Extract the (x, y) coordinate from the center of the cell holding the provided text.  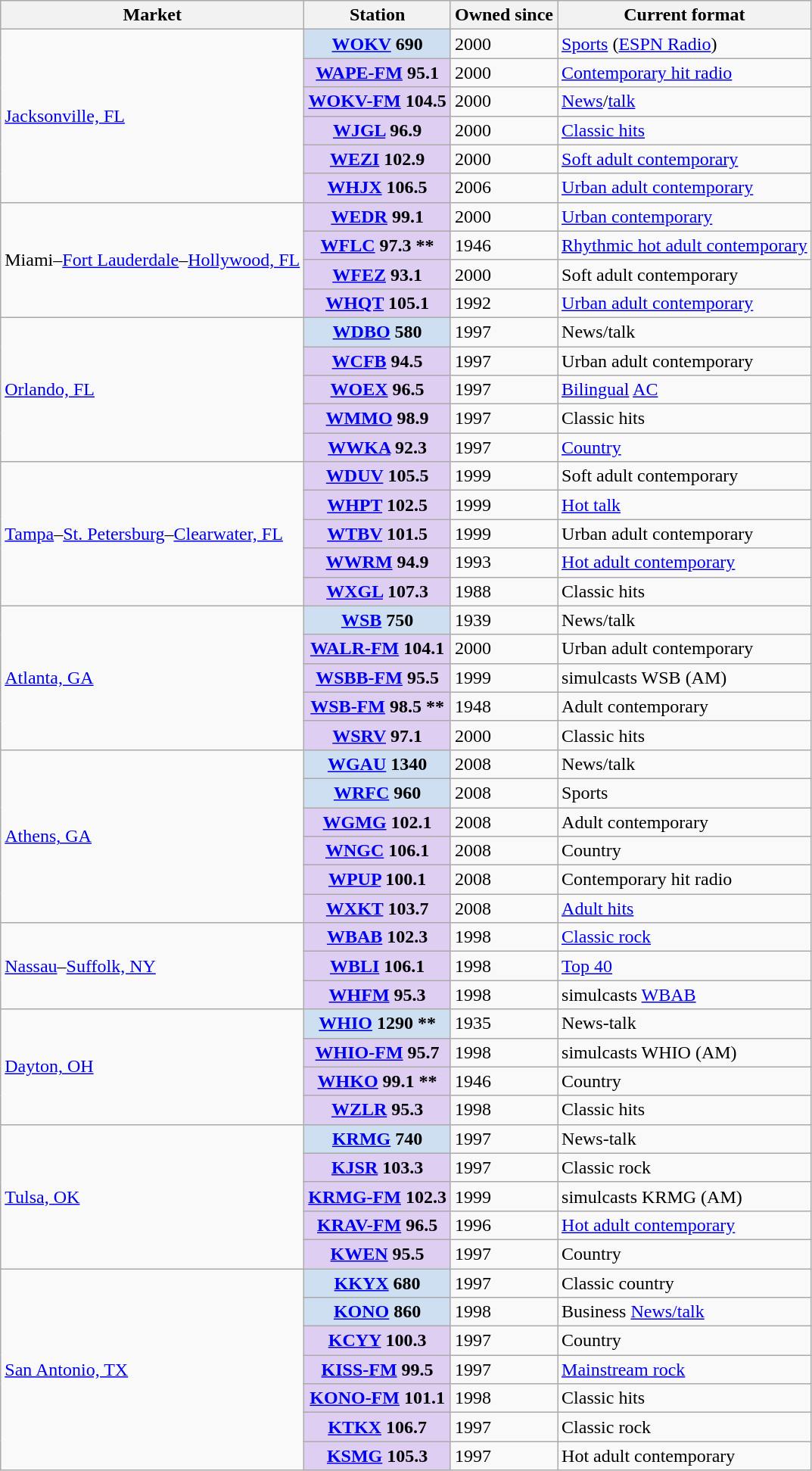
WSB-FM 98.5 ** (378, 706)
Tulsa, OK (153, 1196)
Jacksonville, FL (153, 116)
WFLC 97.3 ** (378, 245)
WOKV-FM 104.5 (378, 101)
WOEX 96.5 (378, 390)
2006 (504, 188)
simulcasts WSB (AM) (685, 678)
Sports (685, 793)
Athens, GA (153, 836)
WDUV 105.5 (378, 476)
San Antonio, TX (153, 1370)
WGAU 1340 (378, 764)
WWKA 92.3 (378, 447)
WXGL 107.3 (378, 591)
WCFB 94.5 (378, 361)
Adult hits (685, 908)
WALR-FM 104.1 (378, 649)
KJSR 103.3 (378, 1167)
WXKT 103.7 (378, 908)
KSMG 105.3 (378, 1456)
WBLI 106.1 (378, 966)
Top 40 (685, 966)
WSBB-FM 95.5 (378, 678)
KRMG 740 (378, 1139)
WOKV 690 (378, 44)
simulcasts WHIO (AM) (685, 1052)
Urban contemporary (685, 217)
KONO 860 (378, 1312)
WDBO 580 (378, 332)
WFEZ 93.1 (378, 274)
WHIO 1290 ** (378, 1024)
KRAV-FM 96.5 (378, 1225)
WHKO 99.1 ** (378, 1081)
WHQT 105.1 (378, 303)
WNGC 106.1 (378, 851)
WPUP 100.1 (378, 880)
1948 (504, 706)
1939 (504, 620)
Atlanta, GA (153, 678)
WSRV 97.1 (378, 735)
KONO-FM 101.1 (378, 1398)
WHFM 95.3 (378, 995)
WTBV 101.5 (378, 534)
KTKX 106.7 (378, 1427)
Owned since (504, 15)
Hot talk (685, 505)
WRFC 960 (378, 793)
simulcasts KRMG (AM) (685, 1196)
Sports (ESPN Radio) (685, 44)
WGMG 102.1 (378, 821)
KKYX 680 (378, 1283)
KRMG-FM 102.3 (378, 1196)
WWRM 94.9 (378, 563)
WHIO-FM 95.7 (378, 1052)
simulcasts WBAB (685, 995)
WHPT 102.5 (378, 505)
KWEN 95.5 (378, 1254)
WJGL 96.9 (378, 130)
Tampa–St. Petersburg–Clearwater, FL (153, 534)
WHJX 106.5 (378, 188)
Market (153, 15)
KISS-FM 99.5 (378, 1370)
WSB 750 (378, 620)
1988 (504, 591)
Bilingual AC (685, 390)
WEDR 99.1 (378, 217)
1992 (504, 303)
1996 (504, 1225)
WAPE-FM 95.1 (378, 73)
Miami–Fort Lauderdale–Hollywood, FL (153, 260)
WMMO 98.9 (378, 419)
Orlando, FL (153, 389)
Classic country (685, 1283)
WBAB 102.3 (378, 937)
Station (378, 15)
WZLR 95.3 (378, 1110)
Rhythmic hot adult contemporary (685, 245)
Mainstream rock (685, 1370)
1935 (504, 1024)
1993 (504, 563)
Dayton, OH (153, 1067)
Nassau–Suffolk, NY (153, 966)
Current format (685, 15)
Business News/talk (685, 1312)
KCYY 100.3 (378, 1341)
WEZI 102.9 (378, 159)
